Detect which cell encompasses the target text, then output its [x, y] center coordinate. 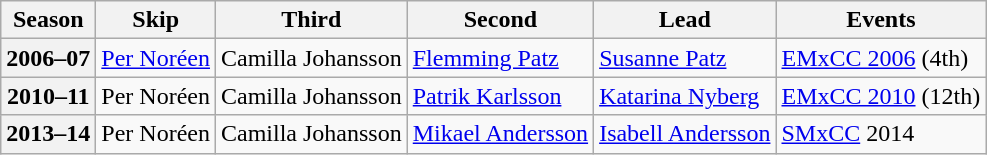
Isabell Andersson [685, 134]
2010–11 [48, 96]
Katarina Nyberg [685, 96]
EMxCC 2010 (12th) [881, 96]
Susanne Patz [685, 58]
Patrik Karlsson [500, 96]
Third [312, 20]
Season [48, 20]
Skip [156, 20]
Flemming Patz [500, 58]
Second [500, 20]
Events [881, 20]
2013–14 [48, 134]
EMxCC 2006 (4th) [881, 58]
Mikael Andersson [500, 134]
2006–07 [48, 58]
SMxCC 2014 [881, 134]
Lead [685, 20]
